Locate the cell with the specified text and output its [x, y] center coordinate. 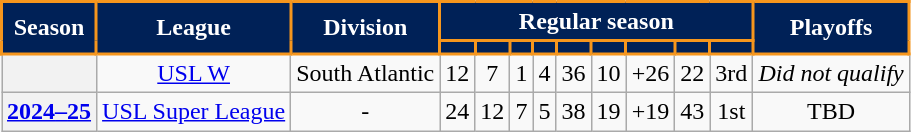
10 [608, 74]
Did not qualify [831, 74]
1st [732, 111]
Season [50, 28]
3rd [732, 74]
38 [574, 111]
24 [458, 111]
USL Super League [194, 111]
South Atlantic [366, 74]
22 [692, 74]
19 [608, 111]
- [366, 111]
+19 [650, 111]
36 [574, 74]
5 [544, 111]
+26 [650, 74]
Division [366, 28]
2024–25 [50, 111]
43 [692, 111]
1 [522, 74]
Regular season [596, 22]
USL W [194, 74]
TBD [831, 111]
League [194, 28]
4 [544, 74]
Playoffs [831, 28]
